Pinpoint the cell where the given text exists, returning its (x, y) midpoint coordinate. 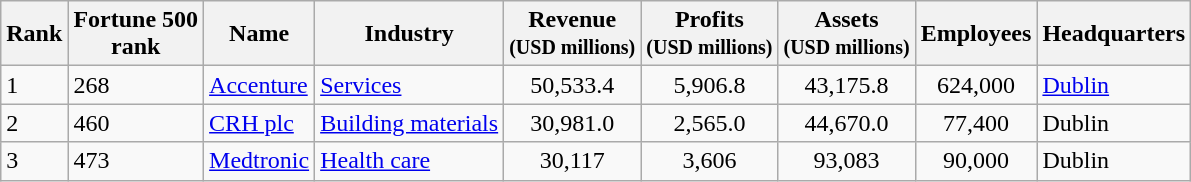
5,906.8 (710, 85)
3,606 (710, 161)
50,533.4 (572, 85)
CRH plc (260, 123)
1 (34, 85)
Employees (976, 34)
Headquarters (1114, 34)
93,083 (846, 161)
2 (34, 123)
Assets(USD millions) (846, 34)
3 (34, 161)
460 (136, 123)
Profits(USD millions) (710, 34)
Building materials (410, 123)
624,000 (976, 85)
Revenue(USD millions) (572, 34)
30,981.0 (572, 123)
473 (136, 161)
Rank (34, 34)
268 (136, 85)
44,670.0 (846, 123)
30,117 (572, 161)
2,565.0 (710, 123)
90,000 (976, 161)
Fortune 500rank (136, 34)
Name (260, 34)
Medtronic (260, 161)
Industry (410, 34)
Health care (410, 161)
Accenture (260, 85)
43,175.8 (846, 85)
Services (410, 85)
77,400 (976, 123)
